Detect which cell encompasses the target text, then output its (x, y) center coordinate. 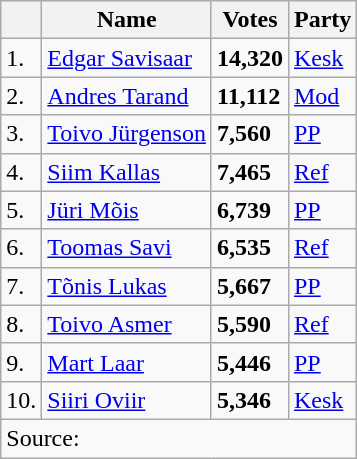
Mod (322, 96)
1. (22, 58)
Siim Kallas (127, 172)
Toivo Asmer (127, 324)
Toomas Savi (127, 248)
Tõnis Lukas (127, 286)
Andres Tarand (127, 96)
Votes (250, 20)
2. (22, 96)
7. (22, 286)
Edgar Savisaar (127, 58)
3. (22, 134)
5. (22, 210)
5,446 (250, 362)
5,590 (250, 324)
9. (22, 362)
Party (322, 20)
6. (22, 248)
8. (22, 324)
11,112 (250, 96)
7,560 (250, 134)
Jüri Mõis (127, 210)
Toivo Jürgenson (127, 134)
6,535 (250, 248)
10. (22, 400)
5,667 (250, 286)
4. (22, 172)
7,465 (250, 172)
6,739 (250, 210)
Source: (179, 438)
5,346 (250, 400)
Name (127, 20)
14,320 (250, 58)
Mart Laar (127, 362)
Siiri Oviir (127, 400)
